Pinpoint the cell where the given text exists, returning its (x, y) midpoint coordinate. 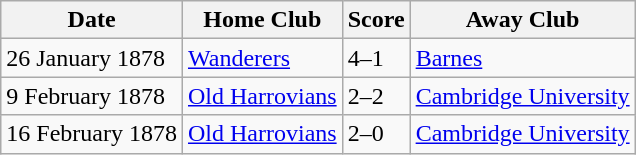
Wanderers (262, 58)
Away Club (522, 20)
9 February 1878 (92, 96)
26 January 1878 (92, 58)
2–0 (376, 134)
Home Club (262, 20)
16 February 1878 (92, 134)
Date (92, 20)
2–2 (376, 96)
Barnes (522, 58)
4–1 (376, 58)
Score (376, 20)
